Determine the (x, y) coordinate at the center of the cell enclosing the given text.  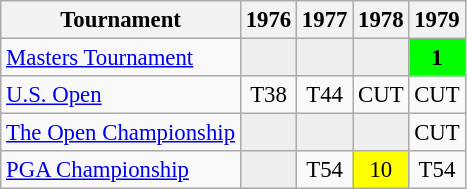
1976 (268, 20)
10 (381, 170)
1978 (381, 20)
PGA Championship (121, 170)
1979 (437, 20)
1 (437, 58)
Masters Tournament (121, 58)
1977 (325, 20)
T38 (268, 95)
Tournament (121, 20)
U.S. Open (121, 95)
T44 (325, 95)
The Open Championship (121, 133)
